From the cell containing the given text, extract its center point as [X, Y] coordinate. 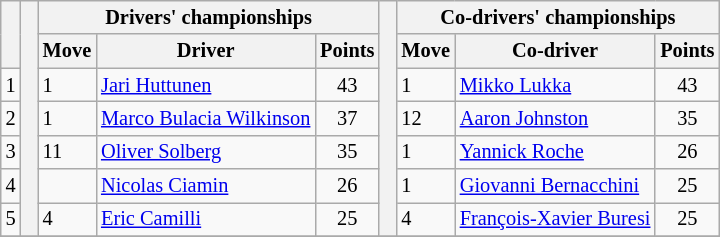
Co-drivers' championships [558, 17]
François-Xavier Buresi [555, 219]
Driver [206, 51]
Aaron Johnston [555, 118]
3 [11, 152]
Marco Bulacia Wilkinson [206, 118]
Co-driver [555, 51]
11 [67, 152]
Giovanni Bernacchini [555, 186]
12 [425, 118]
Yannick Roche [555, 152]
Nicolas Ciamin [206, 186]
Eric Camilli [206, 219]
5 [11, 219]
37 [347, 118]
Mikko Lukka [555, 85]
Oliver Solberg [206, 152]
Jari Huttunen [206, 85]
2 [11, 118]
Drivers' championships [209, 17]
